From the cell containing the given text, extract its center point as [X, Y] coordinate. 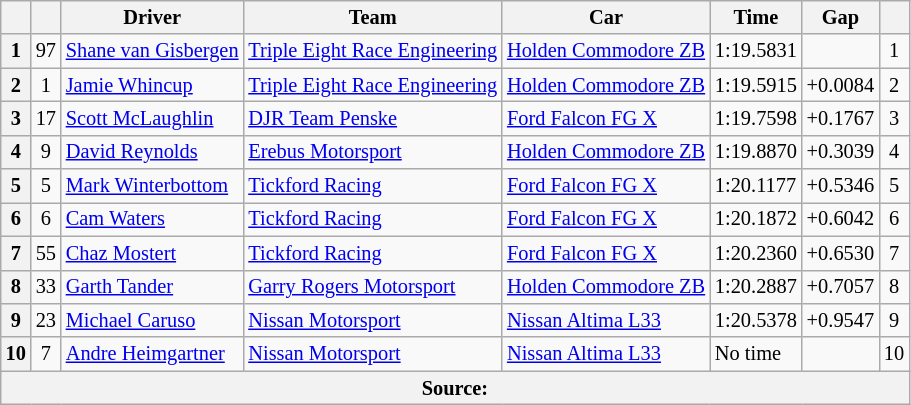
Time [756, 17]
Scott McLaughlin [152, 118]
1:19.5831 [756, 51]
Driver [152, 17]
1:20.2887 [756, 287]
Mark Winterbottom [152, 186]
Andre Heimgartner [152, 354]
33 [46, 287]
1:19.7598 [756, 118]
1:20.1872 [756, 219]
17 [46, 118]
Garry Rogers Motorsport [372, 287]
+0.6530 [840, 253]
1:20.5378 [756, 320]
Source: [455, 388]
Gap [840, 17]
DJR Team Penske [372, 118]
Shane van Gisbergen [152, 51]
1:20.1177 [756, 186]
1:19.8870 [756, 152]
Garth Tander [152, 287]
David Reynolds [152, 152]
Chaz Mostert [152, 253]
Team [372, 17]
1:19.5915 [756, 85]
+0.5346 [840, 186]
Jamie Whincup [152, 85]
+0.1767 [840, 118]
Car [606, 17]
+0.0084 [840, 85]
+0.6042 [840, 219]
97 [46, 51]
23 [46, 320]
Michael Caruso [152, 320]
+0.3039 [840, 152]
No time [756, 354]
55 [46, 253]
+0.9547 [840, 320]
1:20.2360 [756, 253]
Erebus Motorsport [372, 152]
+0.7057 [840, 287]
Cam Waters [152, 219]
